Extract the (x, y) coordinate from the center of the cell holding the provided text.  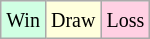
Win (24, 20)
Loss (126, 20)
Draw (72, 20)
